Locate the cell with the specified text and output its [X, Y] center coordinate. 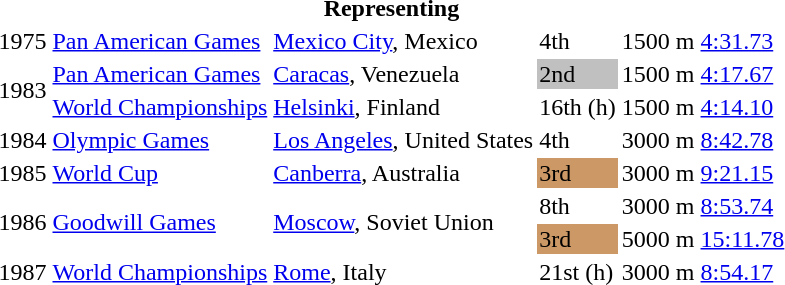
Moscow, Soviet Union [404, 222]
2nd [578, 74]
Caracas, Venezuela [404, 74]
Canberra, Australia [404, 173]
16th (h) [578, 107]
5000 m [658, 239]
World Cup [160, 173]
8th [578, 206]
Olympic Games [160, 140]
Goodwill Games [160, 222]
Helsinki, Finland [404, 107]
World Championships [160, 107]
Mexico City, Mexico [404, 41]
Los Angeles, United States [404, 140]
